Determine the [X, Y] coordinate at the center of the cell enclosing the given text.  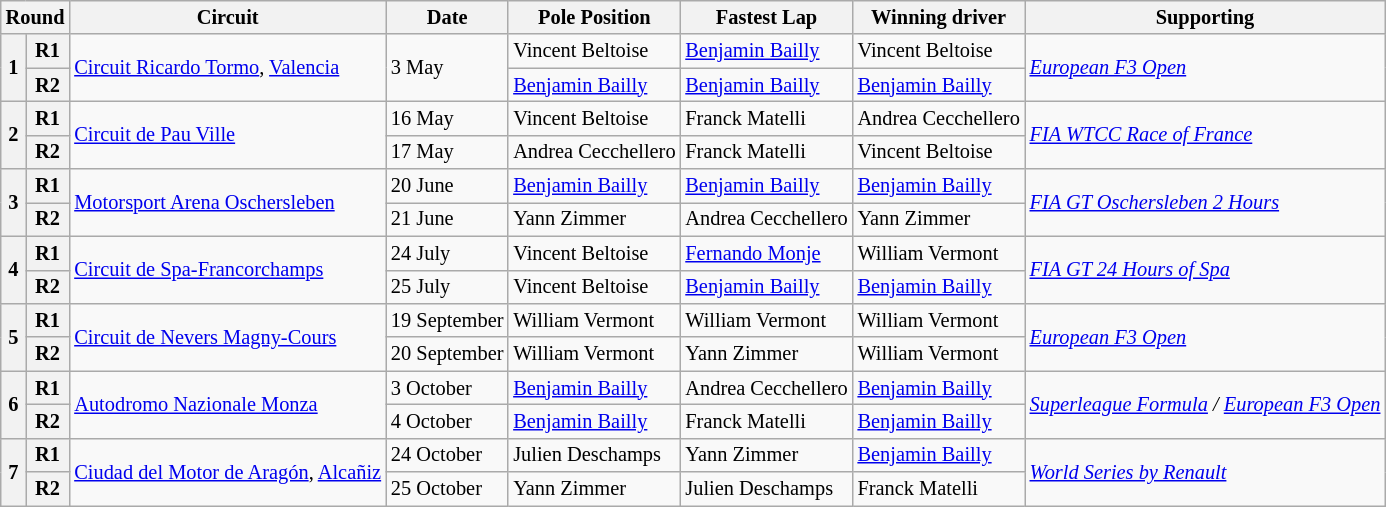
Ciudad del Motor de Aragón, Alcañiz [228, 472]
FIA GT Oschersleben 2 Hours [1206, 202]
Circuit Ricardo Tormo, Valencia [228, 68]
24 July [447, 253]
1 [14, 68]
17 May [447, 152]
FIA WTCC Race of France [1206, 134]
3 [14, 202]
6 [14, 404]
FIA GT 24 Hours of Spa [1206, 270]
Winning driver [939, 17]
5 [14, 336]
Circuit de Spa-Francorchamps [228, 270]
19 September [447, 320]
3 May [447, 68]
25 July [447, 287]
Fernando Monje [766, 253]
Fastest Lap [766, 17]
World Series by Renault [1206, 472]
Pole Position [594, 17]
7 [14, 472]
Motorsport Arena Oschersleben [228, 202]
Supporting [1206, 17]
25 October [447, 489]
20 September [447, 354]
3 October [447, 388]
16 May [447, 118]
21 June [447, 219]
20 June [447, 186]
Superleague Formula / European F3 Open [1206, 404]
Autodromo Nazionale Monza [228, 404]
Circuit de Pau Ville [228, 134]
Round [36, 17]
2 [14, 134]
Circuit [228, 17]
4 October [447, 421]
24 October [447, 455]
4 [14, 270]
Date [447, 17]
Circuit de Nevers Magny-Cours [228, 336]
